Pinpoint the cell where the given text exists, returning its (x, y) midpoint coordinate. 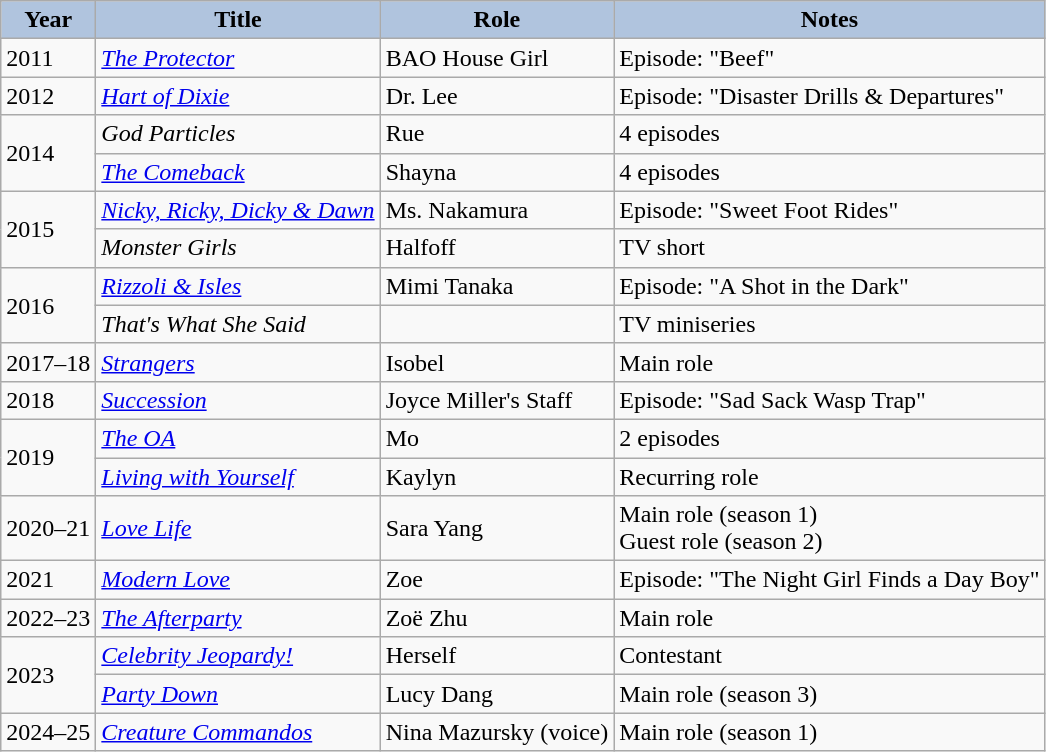
2022–23 (48, 618)
Strangers (238, 362)
Hart of Dixie (238, 96)
Shayna (497, 172)
Episode: "The Night Girl Finds a Day Boy" (830, 580)
2011 (48, 58)
Herself (497, 656)
Dr. Lee (497, 96)
Episode: "Beef" (830, 58)
BAO House Girl (497, 58)
Succession (238, 400)
2 episodes (830, 438)
2012 (48, 96)
Recurring role (830, 477)
Episode: "A Shot in the Dark" (830, 286)
2015 (48, 229)
Mimi Tanaka (497, 286)
Modern Love (238, 580)
Living with Yourself (238, 477)
That's What She Said (238, 324)
2023 (48, 675)
Role (497, 20)
Celebrity Jeopardy! (238, 656)
Title (238, 20)
Contestant (830, 656)
Zoë Zhu (497, 618)
Nina Mazursky (voice) (497, 732)
Episode: "Disaster Drills & Departures" (830, 96)
Episode: "Sweet Foot Rides" (830, 210)
TV miniseries (830, 324)
Rizzoli & Isles (238, 286)
Love Life (238, 528)
Sara Yang (497, 528)
2017–18 (48, 362)
Zoe (497, 580)
Mo (497, 438)
Kaylyn (497, 477)
2016 (48, 305)
Nicky, Ricky, Dicky & Dawn (238, 210)
Joyce Miller's Staff (497, 400)
Year (48, 20)
The OA (238, 438)
2021 (48, 580)
Monster Girls (238, 248)
Main role (season 1) (830, 732)
2018 (48, 400)
2019 (48, 457)
2014 (48, 153)
The Protector (238, 58)
The Comeback (238, 172)
Lucy Dang (497, 694)
TV short (830, 248)
Main role (season 3) (830, 694)
Ms. Nakamura (497, 210)
Isobel (497, 362)
Party Down (238, 694)
God Particles (238, 134)
Main role (season 1)Guest role (season 2) (830, 528)
2024–25 (48, 732)
Notes (830, 20)
2020–21 (48, 528)
Episode: "Sad Sack Wasp Trap" (830, 400)
The Afterparty (238, 618)
Rue (497, 134)
Halfoff (497, 248)
Creature Commandos (238, 732)
